Output the (X, Y) coordinate of the center of the cell containing the given text.  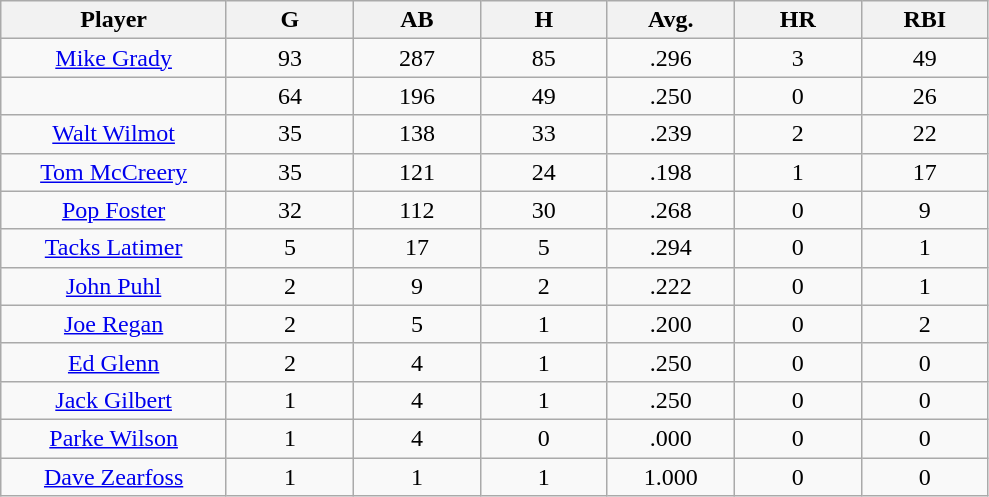
H (544, 20)
Parke Wilson (114, 438)
.000 (670, 438)
138 (416, 134)
G (290, 20)
287 (416, 58)
3 (798, 58)
22 (924, 134)
.294 (670, 248)
33 (544, 134)
Player (114, 20)
.239 (670, 134)
196 (416, 96)
John Puhl (114, 286)
Tom McCreery (114, 172)
HR (798, 20)
Walt Wilmot (114, 134)
112 (416, 210)
Dave Zearfoss (114, 477)
93 (290, 58)
32 (290, 210)
26 (924, 96)
Tacks Latimer (114, 248)
30 (544, 210)
Pop Foster (114, 210)
Joe Regan (114, 324)
Mike Grady (114, 58)
64 (290, 96)
24 (544, 172)
.222 (670, 286)
AB (416, 20)
Ed Glenn (114, 362)
121 (416, 172)
RBI (924, 20)
1.000 (670, 477)
85 (544, 58)
.198 (670, 172)
Jack Gilbert (114, 400)
.296 (670, 58)
.268 (670, 210)
Avg. (670, 20)
.200 (670, 324)
